Determine the (x, y) coordinate at the center of the cell enclosing the given text.  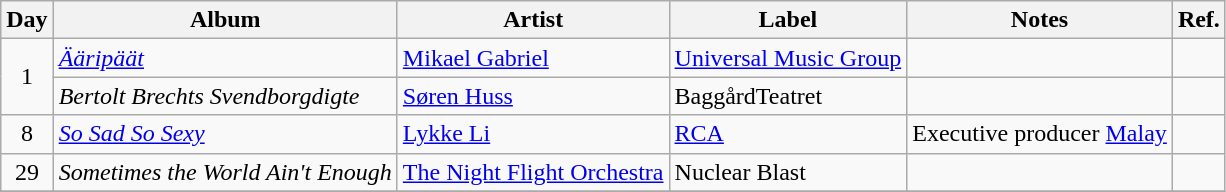
Album (225, 20)
1 (27, 77)
Ääripäät (225, 58)
Universal Music Group (788, 58)
Sometimes the World Ain't Enough (225, 172)
Mikael Gabriel (533, 58)
Lykke Li (533, 134)
Notes (1040, 20)
Bertolt Brechts Svendborgdigte (225, 96)
RCA (788, 134)
Søren Huss (533, 96)
Day (27, 20)
Label (788, 20)
Artist (533, 20)
Ref. (1198, 20)
So Sad So Sexy (225, 134)
Nuclear Blast (788, 172)
BaggårdTeatret (788, 96)
The Night Flight Orchestra (533, 172)
8 (27, 134)
Executive producer Malay (1040, 134)
29 (27, 172)
